Locate the cell with the specified text and output its (x, y) center coordinate. 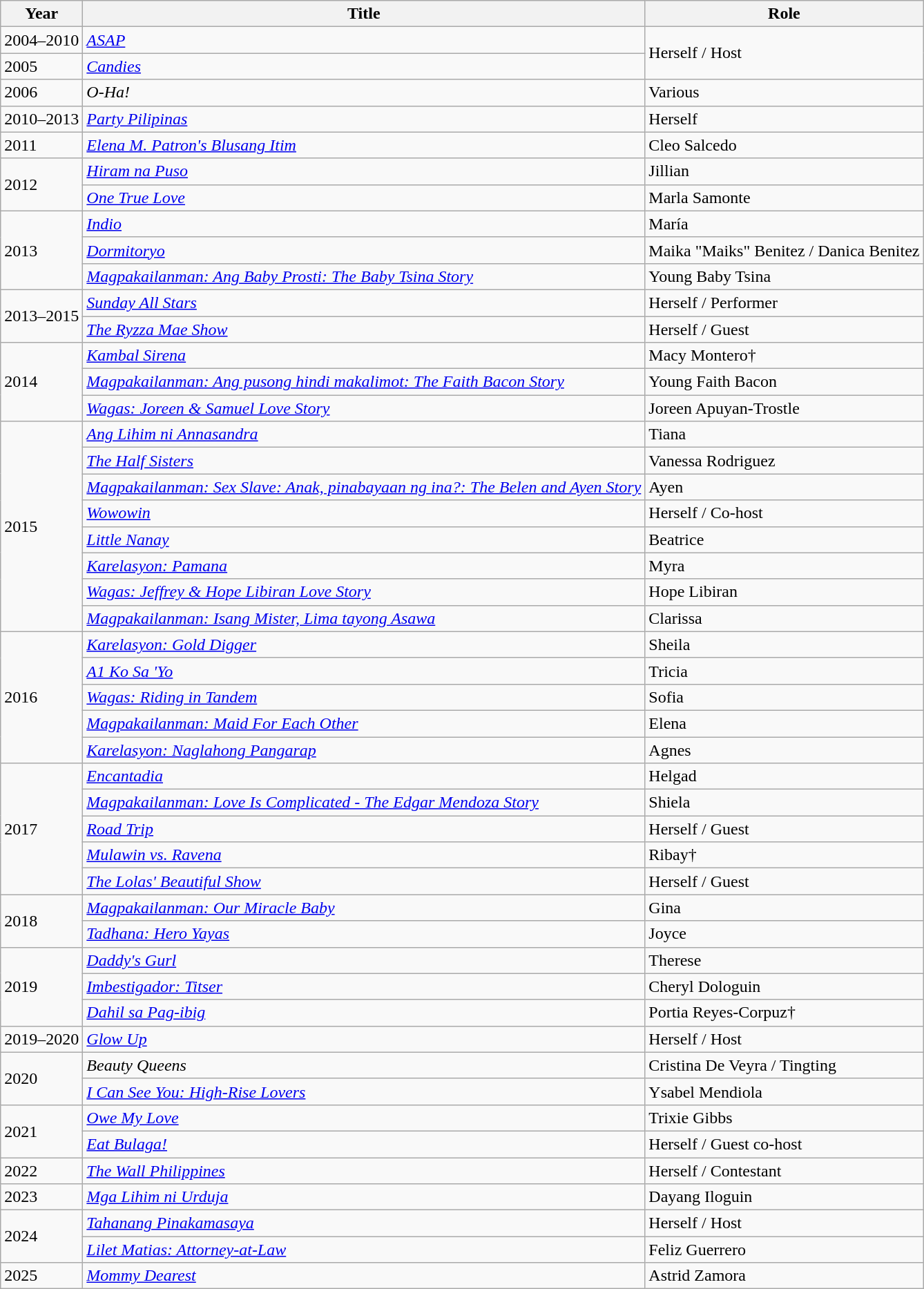
Various (785, 93)
Herself / Performer (785, 303)
I Can See You: High-Rise Lovers (364, 1091)
2013 (41, 250)
The Wall Philippines (364, 1171)
Trixie Gibbs (785, 1118)
Magpakailanman: Our Miracle Baby (364, 908)
Mommy Dearest (364, 1276)
Beauty Queens (364, 1065)
Little Nanay (364, 540)
2018 (41, 921)
Cheryl Dologuin (785, 986)
Ayen (785, 487)
Hope Libiran (785, 592)
Road Trip (364, 829)
Tadhana: Hero Yayas (364, 934)
Year (41, 14)
Magpakailanman: Sex Slave: Anak, pinabayaan ng ina?: The Belen and Ayen Story (364, 487)
2015 (41, 526)
Vanessa Rodriguez (785, 461)
2010–2013 (41, 119)
Joreen Apuyan-Trostle (785, 408)
2013–2015 (41, 316)
Mulawin vs. Ravena (364, 855)
Shiela (785, 803)
Role (785, 14)
2025 (41, 1276)
Candies (364, 66)
Maika "Maiks" Benitez / Danica Benitez (785, 250)
2006 (41, 93)
Elena (785, 723)
Glow Up (364, 1039)
Daddy's Gurl (364, 960)
Marla Samonte (785, 198)
2020 (41, 1078)
The Ryzza Mae Show (364, 330)
Tahanang Pinakamasaya (364, 1223)
Myra (785, 566)
2004–2010 (41, 40)
Sunday All Stars (364, 303)
Herself / Guest co-host (785, 1144)
2012 (41, 184)
Kambal Sirena (364, 356)
Dahil sa Pag-ibig (364, 1013)
Encantadia (364, 776)
Herself (785, 119)
Wagas: Joreen & Samuel Love Story (364, 408)
Indio (364, 224)
2014 (41, 382)
Eat Bulaga! (364, 1144)
Macy Montero† (785, 356)
Ysabel Mendiola (785, 1091)
Agnes (785, 749)
Magpakailanman: Isang Mister, Lima tayong Asawa (364, 618)
Ribay† (785, 855)
Clarissa (785, 618)
Mga Lihim ni Urduja (364, 1197)
The Half Sisters (364, 461)
Wagas: Jeffrey & Hope Libiran Love Story (364, 592)
Young Baby Tsina (785, 276)
Karelasyon: Naglahong Pangarap (364, 749)
Young Faith Bacon (785, 382)
Tricia (785, 671)
The Lolas' Beautiful Show (364, 881)
Title (364, 14)
Feliz Guerrero (785, 1250)
2024 (41, 1237)
Magpakailanman: Maid For Each Other (364, 723)
2016 (41, 697)
Hiram na Puso (364, 171)
Cleo Salcedo (785, 145)
Owe My Love (364, 1118)
2023 (41, 1197)
2022 (41, 1171)
Beatrice (785, 540)
2005 (41, 66)
Portia Reyes-Corpuz† (785, 1013)
Karelasyon: Pamana (364, 566)
Elena M. Patron's Blusang Itim (364, 145)
Lilet Matias: Attorney-at-Law (364, 1250)
A1 Ko Sa 'Yo (364, 671)
Sheila (785, 644)
ASAP (364, 40)
Herself / Co-host (785, 513)
Imbestigador: Titser (364, 986)
2019 (41, 986)
Gina (785, 908)
Tiana (785, 435)
Cristina De Veyra / Tingting (785, 1065)
Astrid Zamora (785, 1276)
Karelasyon: Gold Digger (364, 644)
Wowowin (364, 513)
Jillian (785, 171)
Wagas: Riding in Tandem (364, 697)
Sofia (785, 697)
O-Ha! (364, 93)
2011 (41, 145)
Therese (785, 960)
Joyce (785, 934)
Ang Lihim ni Annasandra (364, 435)
María (785, 224)
Magpakailanman: Love Is Complicated - The Edgar Mendoza Story (364, 803)
Helgad (785, 776)
Dormitoryo (364, 250)
Herself / Contestant (785, 1171)
Party Pilipinas (364, 119)
Magpakailanman: Ang pusong hindi makalimot: The Faith Bacon Story (364, 382)
Dayang Iloguin (785, 1197)
One True Love (364, 198)
2017 (41, 829)
Magpakailanman: Ang Baby Prosti: The Baby Tsina Story (364, 276)
2019–2020 (41, 1039)
2021 (41, 1131)
